For the text-containing cell, return its midpoint in [x, y] coordinate format. 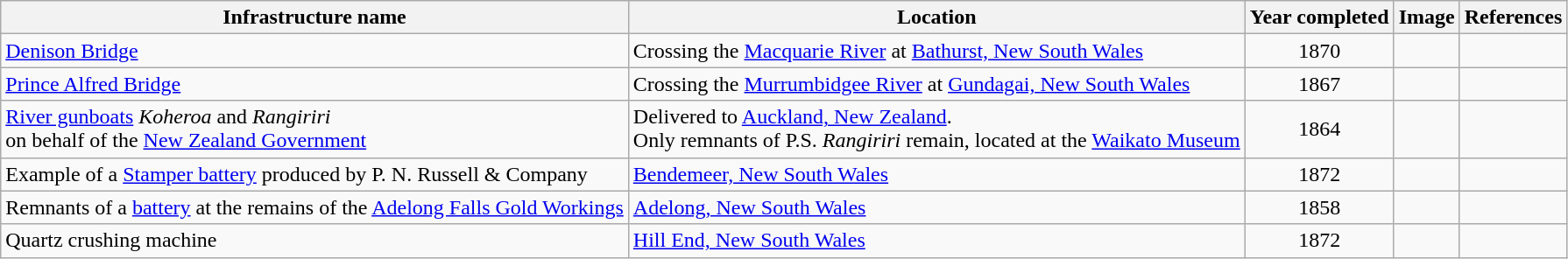
River gunboats Koheroa and Rangiririon behalf of the New Zealand Government [315, 129]
Crossing the Murrumbidgee River at Gundagai, New South Wales [936, 84]
1870 [1319, 51]
Denison Bridge [315, 51]
Hill End, New South Wales [936, 241]
1867 [1319, 84]
Location [936, 17]
Prince Alfred Bridge [315, 84]
Year completed [1319, 17]
Quartz crushing machine [315, 241]
1864 [1319, 129]
Remnants of a battery at the remains of the Adelong Falls Gold Workings [315, 207]
Adelong, New South Wales [936, 207]
Delivered to Auckland, New Zealand.Only remnants of P.S. Rangiriri remain, located at the Waikato Museum [936, 129]
Crossing the Macquarie River at Bathurst, New South Wales [936, 51]
Bendemeer, New South Wales [936, 174]
Example of a Stamper battery produced by P. N. Russell & Company [315, 174]
References [1514, 17]
Infrastructure name [315, 17]
1858 [1319, 207]
Image [1426, 17]
